From the cell containing the given text, extract its center point as [x, y] coordinate. 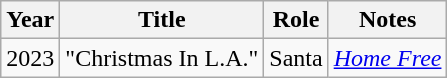
Title [162, 20]
Notes [388, 20]
"Christmas In L.A." [162, 58]
Santa [296, 58]
Role [296, 20]
Year [30, 20]
Home Free [388, 58]
2023 [30, 58]
